Detect which cell encompasses the target text, then output its (x, y) center coordinate. 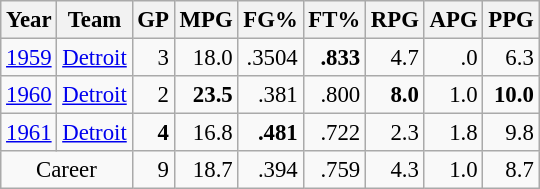
FT% (334, 20)
PPG (511, 20)
1959 (29, 58)
6.3 (511, 58)
Team (94, 20)
1960 (29, 95)
APG (454, 20)
1961 (29, 133)
RPG (396, 20)
.0 (454, 58)
3 (153, 58)
Year (29, 20)
4 (153, 133)
16.8 (206, 133)
18.0 (206, 58)
GP (153, 20)
9.8 (511, 133)
23.5 (206, 95)
2.3 (396, 133)
8.7 (511, 170)
.833 (334, 58)
2 (153, 95)
.759 (334, 170)
18.7 (206, 170)
MPG (206, 20)
Career (66, 170)
4.7 (396, 58)
.481 (270, 133)
1.8 (454, 133)
.722 (334, 133)
9 (153, 170)
10.0 (511, 95)
.800 (334, 95)
.381 (270, 95)
.3504 (270, 58)
4.3 (396, 170)
.394 (270, 170)
FG% (270, 20)
8.0 (396, 95)
